Detect which cell encompasses the target text, then output its [x, y] center coordinate. 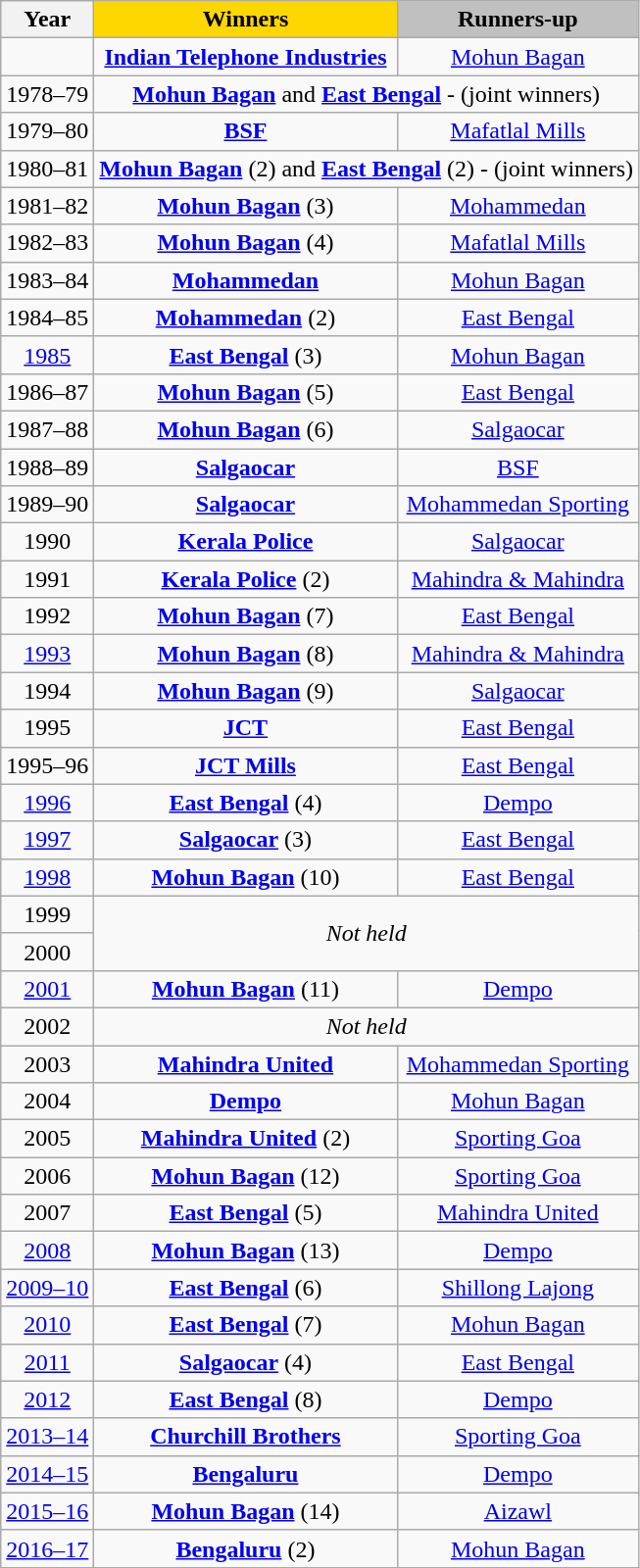
1981–82 [47, 206]
2016–17 [47, 1548]
2002 [47, 1026]
1999 [47, 914]
Mohun Bagan (7) [245, 616]
1984–85 [47, 318]
Mohun Bagan (11) [245, 989]
Mohun Bagan (2) and East Bengal (2) - (joint winners) [367, 169]
Mohun Bagan (13) [245, 1250]
Mohun Bagan (4) [245, 243]
JCT Mills [245, 765]
Mohun Bagan (9) [245, 691]
1978–79 [47, 94]
Mohun Bagan (8) [245, 654]
1980–81 [47, 169]
Churchill Brothers [245, 1437]
Mohun Bagan (5) [245, 392]
2008 [47, 1250]
Mohun Bagan (10) [245, 877]
2013–14 [47, 1437]
1998 [47, 877]
Year [47, 20]
Kerala Police [245, 542]
Mohammedan (2) [245, 318]
1990 [47, 542]
2014–15 [47, 1474]
2012 [47, 1399]
1987–88 [47, 429]
1985 [47, 355]
1995–96 [47, 765]
Salgaocar (4) [245, 1362]
East Bengal (4) [245, 803]
2015–16 [47, 1511]
2007 [47, 1213]
1979–80 [47, 131]
2004 [47, 1102]
East Bengal (5) [245, 1213]
East Bengal (7) [245, 1325]
Shillong Lajong [517, 1288]
Runners-up [517, 20]
2009–10 [47, 1288]
Mahindra United (2) [245, 1139]
Mohun Bagan (14) [245, 1511]
1997 [47, 840]
2001 [47, 989]
1992 [47, 616]
Bengaluru [245, 1474]
Mohun Bagan and East Bengal - (joint winners) [367, 94]
1983–84 [47, 280]
2011 [47, 1362]
East Bengal (6) [245, 1288]
Salgaocar (3) [245, 840]
Bengaluru (2) [245, 1548]
1982–83 [47, 243]
1995 [47, 728]
Aizawl [517, 1511]
1993 [47, 654]
2003 [47, 1063]
1996 [47, 803]
East Bengal (8) [245, 1399]
Winners [245, 20]
Mohun Bagan (3) [245, 206]
1989–90 [47, 505]
Kerala Police (2) [245, 579]
Mohun Bagan (12) [245, 1176]
1988–89 [47, 467]
1986–87 [47, 392]
East Bengal (3) [245, 355]
2005 [47, 1139]
JCT [245, 728]
1991 [47, 579]
2006 [47, 1176]
2010 [47, 1325]
Mohun Bagan (6) [245, 429]
1994 [47, 691]
2000 [47, 952]
Indian Telephone Industries [245, 57]
